Pinpoint the cell where the given text exists, returning its (X, Y) midpoint coordinate. 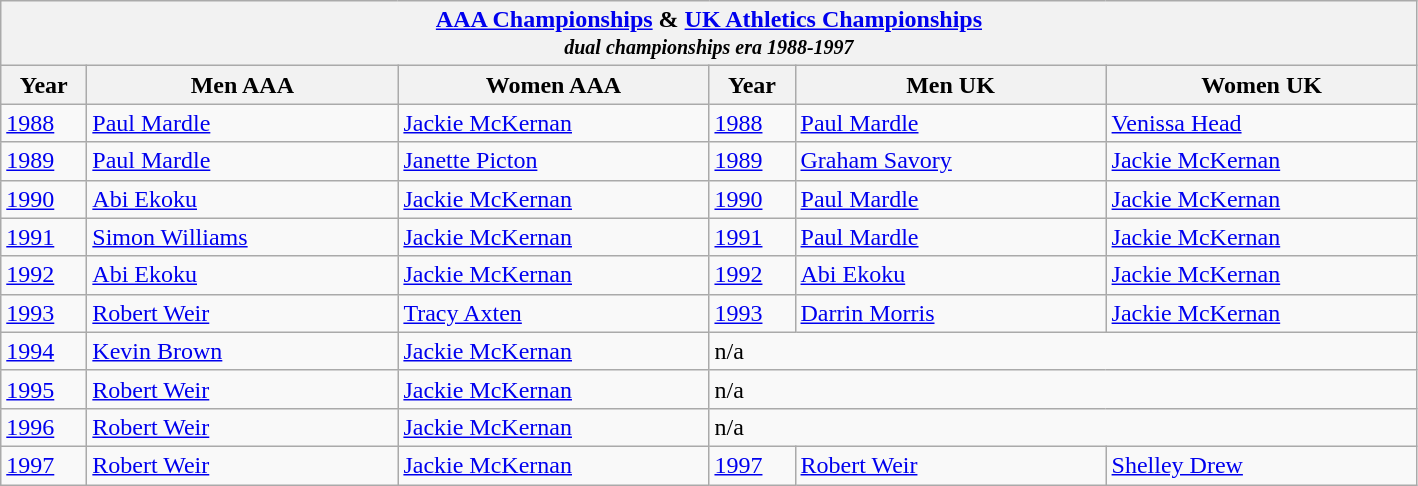
Women AAA (554, 85)
1996 (44, 427)
Men UK (950, 85)
Janette Picton (554, 161)
Graham Savory (950, 161)
1994 (44, 351)
Shelley Drew (1262, 465)
Venissa Head (1262, 123)
Kevin Brown (242, 351)
Darrin Morris (950, 313)
AAA Championships & UK Athletics Championshipsdual championships era 1988-1997 (709, 34)
Women UK (1262, 85)
Simon Williams (242, 237)
1995 (44, 389)
Men AAA (242, 85)
Tracy Axten (554, 313)
